For the text-containing cell, return its midpoint in (x, y) coordinate format. 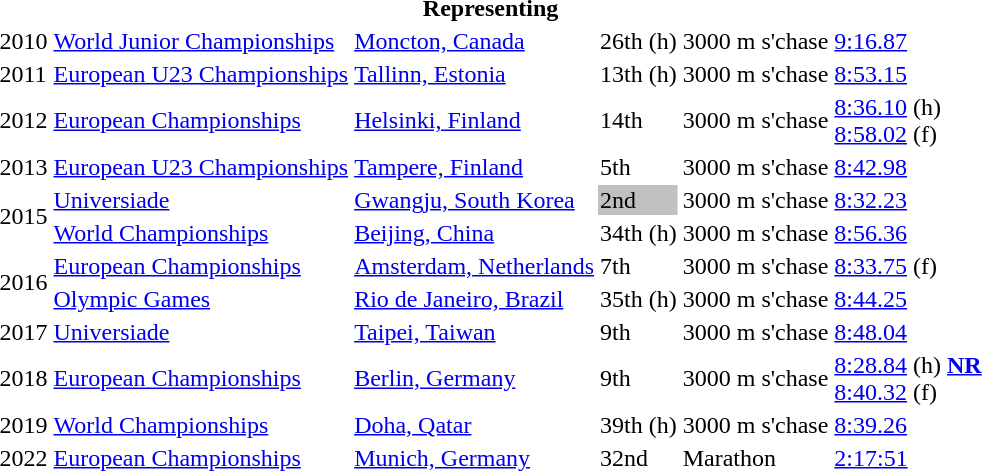
26th (h) (639, 41)
Tampere, Finland (474, 167)
Beijing, China (474, 233)
5th (639, 167)
Moncton, Canada (474, 41)
Helsinki, Finland (474, 120)
Berlin, Germany (474, 378)
Amsterdam, Netherlands (474, 266)
Rio de Janeiro, Brazil (474, 299)
Doha, Qatar (474, 425)
World Junior Championships (201, 41)
35th (h) (639, 299)
7th (639, 266)
39th (h) (639, 425)
Gwangju, South Korea (474, 200)
14th (639, 120)
34th (h) (639, 233)
13th (h) (639, 74)
Olympic Games (201, 299)
Taipei, Taiwan (474, 332)
2nd (639, 200)
Tallinn, Estonia (474, 74)
